Output the [x, y] coordinate of the center of the cell containing the given text.  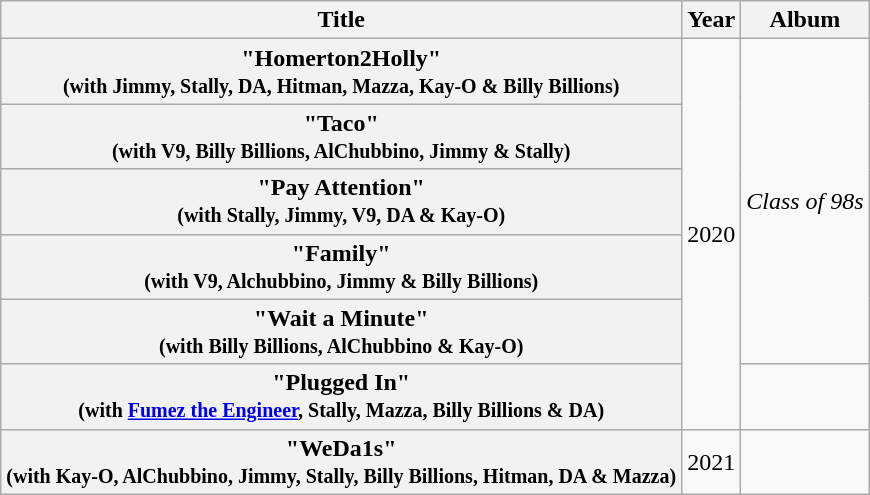
Year [712, 20]
Title [342, 20]
2020 [712, 234]
"Taco"(with V9, Billy Billions, AlChubbino, Jimmy & Stally) [342, 136]
Album [805, 20]
"Family"(with V9, Alchubbino, Jimmy & Billy Billions) [342, 266]
"Homerton2Holly"(with Jimmy, Stally, DA, Hitman, Mazza, Kay-O & Billy Billions) [342, 72]
"Plugged In"(with Fumez the Engineer, Stally, Mazza, Billy Billions & DA) [342, 396]
"Wait a Minute"(with Billy Billions, AlChubbino & Kay-O) [342, 332]
2021 [712, 462]
"Pay Attention"(with Stally, Jimmy, V9, DA & Kay-O) [342, 202]
"WeDa1s"(with Kay-O, AlChubbino, Jimmy, Stally, Billy Billions, Hitman, DA & Mazza) [342, 462]
Class of 98s [805, 202]
